Extract the (x, y) coordinate from the center of the cell holding the provided text.  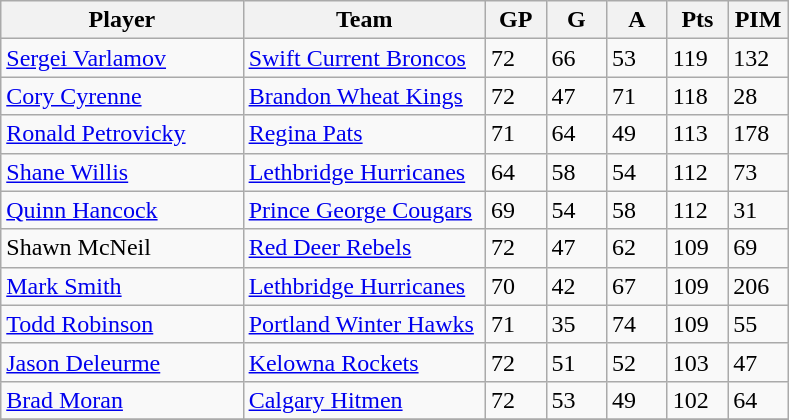
Red Deer Rebels (364, 248)
Quinn Hancock (122, 210)
Jason Deleurme (122, 362)
Team (364, 20)
62 (638, 248)
52 (638, 362)
Shawn McNeil (122, 248)
70 (516, 286)
Portland Winter Hawks (364, 324)
Calgary Hitmen (364, 400)
Kelowna Rockets (364, 362)
73 (758, 172)
51 (576, 362)
Brad Moran (122, 400)
67 (638, 286)
A (638, 20)
Player (122, 20)
66 (576, 58)
102 (698, 400)
Prince George Cougars (364, 210)
Regina Pats (364, 134)
206 (758, 286)
Pts (698, 20)
132 (758, 58)
103 (698, 362)
55 (758, 324)
PIM (758, 20)
119 (698, 58)
Shane Willis (122, 172)
28 (758, 96)
118 (698, 96)
Cory Cyrenne (122, 96)
Brandon Wheat Kings (364, 96)
GP (516, 20)
Ronald Petrovicky (122, 134)
G (576, 20)
Sergei Varlamov (122, 58)
42 (576, 286)
35 (576, 324)
Todd Robinson (122, 324)
113 (698, 134)
31 (758, 210)
Mark Smith (122, 286)
178 (758, 134)
Swift Current Broncos (364, 58)
74 (638, 324)
